Find where the given text appears and provide that cell's center as (x, y) coordinate. 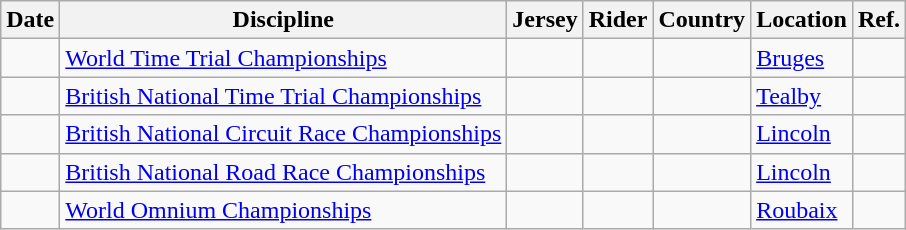
Rider (618, 20)
British National Circuit Race Championships (284, 134)
Date (30, 20)
Discipline (284, 20)
Country (702, 20)
Roubaix (802, 210)
World Time Trial Championships (284, 58)
British National Road Race Championships (284, 172)
Bruges (802, 58)
Location (802, 20)
British National Time Trial Championships (284, 96)
World Omnium Championships (284, 210)
Tealby (802, 96)
Ref. (878, 20)
Jersey (545, 20)
